Pinpoint the cell where the given text exists, returning its [X, Y] midpoint coordinate. 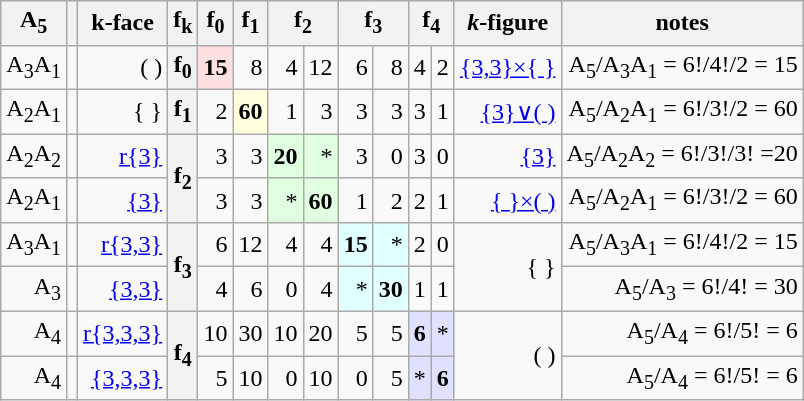
fk [183, 23]
A5 [34, 23]
notes [682, 23]
r{3} [123, 156]
A2A2 [34, 156]
r{3,3,3} [123, 333]
{ }×( ) [508, 200]
r{3,3} [123, 244]
{3,3,3} [123, 378]
{3,3} [123, 289]
{3,3}×{ } [508, 67]
k-figure [508, 23]
A5/A2A2 = 6!/3!/3! =20 [682, 156]
k-face [123, 23]
A3 [34, 289]
{3}∨( ) [508, 111]
A5/A3 = 6!/4! = 30 [682, 289]
